Provide the (X, Y) coordinate of the cell's center where the given text is located.  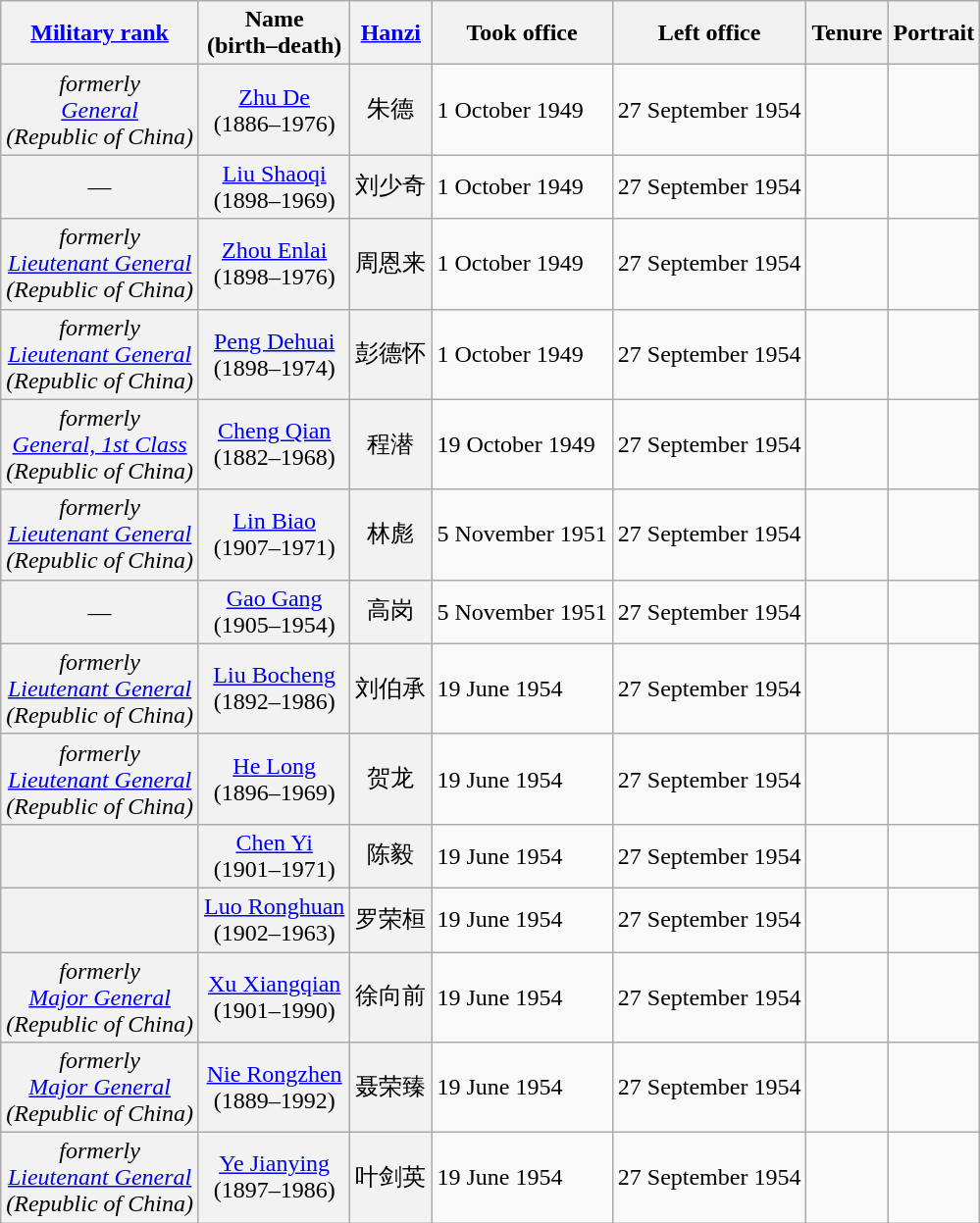
徐向前 (390, 996)
程潜 (390, 444)
Luo Ronghuan(1902–1963) (274, 920)
高岗 (390, 612)
林彪 (390, 535)
Nie Rongzhen(1889–1992) (274, 1088)
刘伯承 (390, 688)
Zhu De(1886–1976) (274, 110)
朱德 (390, 110)
Ye Jianying(1897–1986) (274, 1178)
刘少奇 (390, 186)
贺龙 (390, 779)
formerlyGeneral(Republic of China) (100, 110)
Took office (522, 33)
Cheng Qian(1882–1968) (274, 444)
formerlyGeneral, 1st Class(Republic of China) (100, 444)
Gao Gang(1905–1954) (274, 612)
Left office (709, 33)
Hanzi (390, 33)
罗荣桓 (390, 920)
19 October 1949 (522, 444)
陈毅 (390, 855)
聂荣臻 (390, 1088)
Portrait (934, 33)
Liu Shaoqi(1898–1969) (274, 186)
Peng Dehuai(1898–1974) (274, 354)
周恩来 (390, 264)
Liu Bocheng(1892–1986) (274, 688)
Chen Yi(1901–1971) (274, 855)
Name(birth–death) (274, 33)
He Long(1896–1969) (274, 779)
Zhou Enlai(1898–1976) (274, 264)
叶剑英 (390, 1178)
Military rank (100, 33)
Tenure (848, 33)
Lin Biao(1907–1971) (274, 535)
Xu Xiangqian(1901–1990) (274, 996)
彭德怀 (390, 354)
